Identify which cell holds the provided text, then report its (x, y) central coordinate. 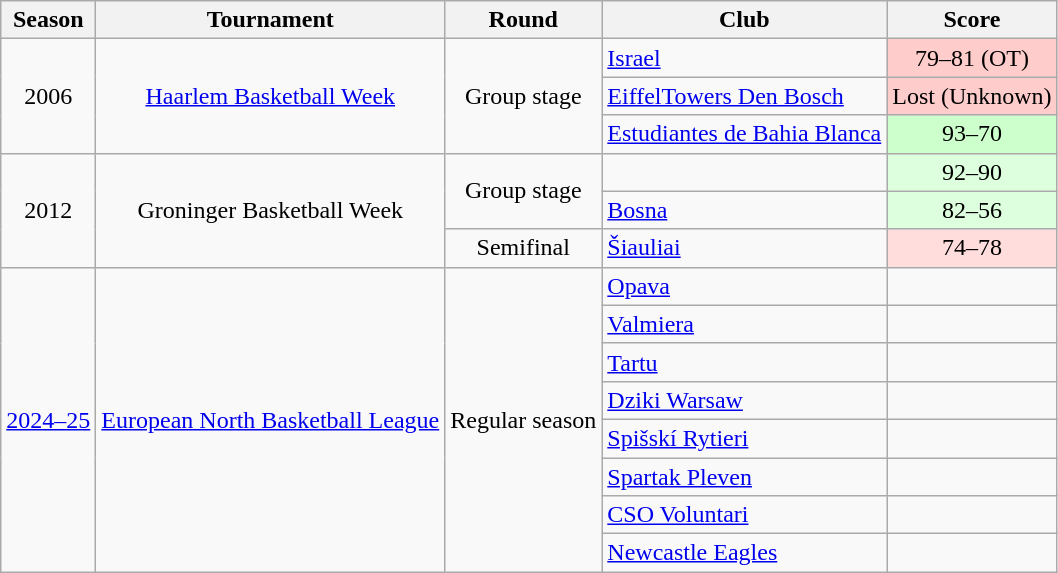
Club (744, 20)
Spišskí Rytieri (744, 438)
93–70 (972, 134)
Season (48, 20)
Regular season (524, 419)
Dziki Warsaw (744, 400)
Bosna (744, 210)
Groninger Basketball Week (270, 210)
Israel (744, 58)
2024–25 (48, 419)
Opava (744, 286)
Haarlem Basketball Week (270, 96)
2012 (48, 210)
92–90 (972, 172)
Tartu (744, 362)
Valmiera (744, 324)
Newcastle Eagles (744, 553)
82–56 (972, 210)
2006 (48, 96)
Estudiantes de Bahia Blanca (744, 134)
Šiauliai (744, 248)
Semifinal (524, 248)
Round (524, 20)
CSO Voluntari (744, 515)
Score (972, 20)
Spartak Pleven (744, 477)
EiffelTowers Den Bosch (744, 96)
Tournament (270, 20)
79–81 (OT) (972, 58)
Lost (Unknown) (972, 96)
74–78 (972, 248)
European North Basketball League (270, 419)
